Find where the given text appears and provide that cell's center as [X, Y] coordinate. 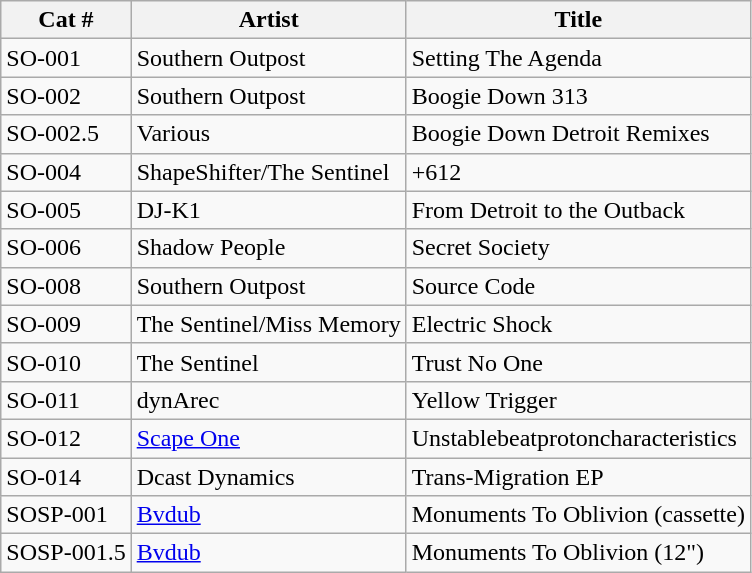
Monuments To Oblivion (cassette) [578, 515]
dynArec [268, 400]
Yellow Trigger [578, 400]
SO-008 [66, 286]
SO-012 [66, 438]
SO-004 [66, 172]
Electric Shock [578, 324]
Shadow People [268, 248]
Various [268, 134]
SO-011 [66, 400]
Dcast Dynamics [268, 477]
Boogie Down Detroit Remixes [578, 134]
From Detroit to the Outback [578, 210]
SOSP-001.5 [66, 553]
+612 [578, 172]
SO-014 [66, 477]
Trust No One [578, 362]
The Sentinel [268, 362]
Boogie Down 313 [578, 96]
SO-005 [66, 210]
Trans-Migration EP [578, 477]
Monuments To Oblivion (12") [578, 553]
SOSP-001 [66, 515]
SO-010 [66, 362]
Source Code [578, 286]
SO-002.5 [66, 134]
ShapeShifter/The Sentinel [268, 172]
DJ-K1 [268, 210]
Cat # [66, 20]
Secret Society [578, 248]
SO-001 [66, 58]
Setting The Agenda [578, 58]
Title [578, 20]
The Sentinel/Miss Memory [268, 324]
Artist [268, 20]
Scape One [268, 438]
SO-006 [66, 248]
Unstablebeatprotoncharacteristics [578, 438]
SO-002 [66, 96]
SO-009 [66, 324]
